Search for the cell housing the specified text and yield its (x, y) center coordinate. 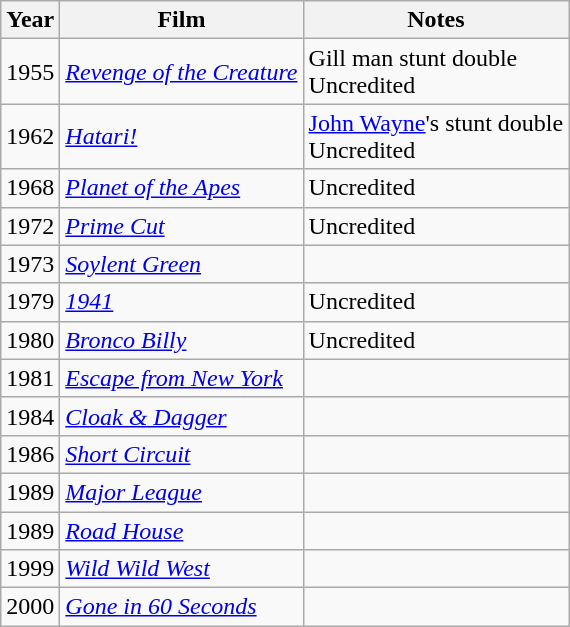
Revenge of the Creature (182, 72)
Film (182, 20)
Planet of the Apes (182, 188)
Short Circuit (182, 454)
Cloak & Dagger (182, 416)
1972 (30, 226)
1999 (30, 569)
Prime Cut (182, 226)
Soylent Green (182, 264)
1986 (30, 454)
John Wayne's stunt doubleUncredited (436, 136)
Gill man stunt doubleUncredited (436, 72)
Bronco Billy (182, 340)
Gone in 60 Seconds (182, 607)
1973 (30, 264)
2000 (30, 607)
1941 (182, 302)
1968 (30, 188)
Road House (182, 531)
Hatari! (182, 136)
1980 (30, 340)
Wild Wild West (182, 569)
1955 (30, 72)
Major League (182, 492)
Year (30, 20)
1981 (30, 378)
1984 (30, 416)
Escape from New York (182, 378)
Notes (436, 20)
1962 (30, 136)
1979 (30, 302)
